Locate the cell with the specified text and output its [x, y] center coordinate. 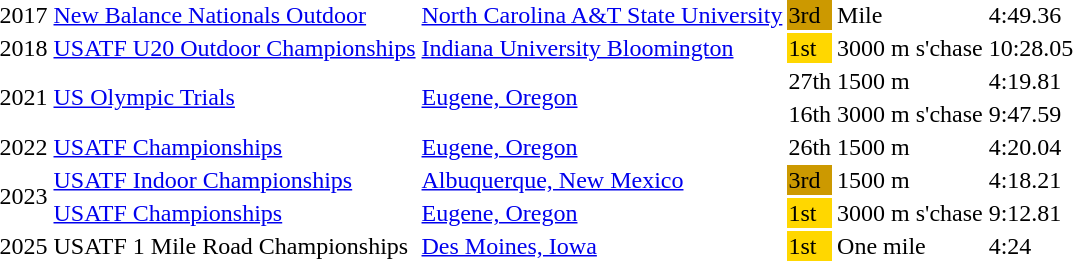
Albuquerque, New Mexico [602, 180]
Des Moines, Iowa [602, 246]
New Balance Nationals Outdoor [234, 15]
Indiana University Bloomington [602, 48]
26th [810, 147]
USATF 1 Mile Road Championships [234, 246]
16th [810, 114]
27th [810, 81]
USATF U20 Outdoor Championships [234, 48]
US Olympic Trials [234, 98]
USATF Indoor Championships [234, 180]
North Carolina A&T State University [602, 15]
One mile [910, 246]
Mile [910, 15]
